Search for the cell housing the specified text and yield its [x, y] center coordinate. 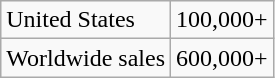
100,000+ [222, 20]
Worldwide sales [86, 58]
United States [86, 20]
600,000+ [222, 58]
